Determine the [x, y] coordinate at the center of the cell enclosing the given text.  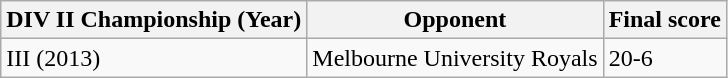
Final score [664, 20]
Melbourne University Royals [455, 58]
III (2013) [154, 58]
20-6 [664, 58]
DIV II Championship (Year) [154, 20]
Opponent [455, 20]
